Identify which cell holds the provided text, then report its [x, y] central coordinate. 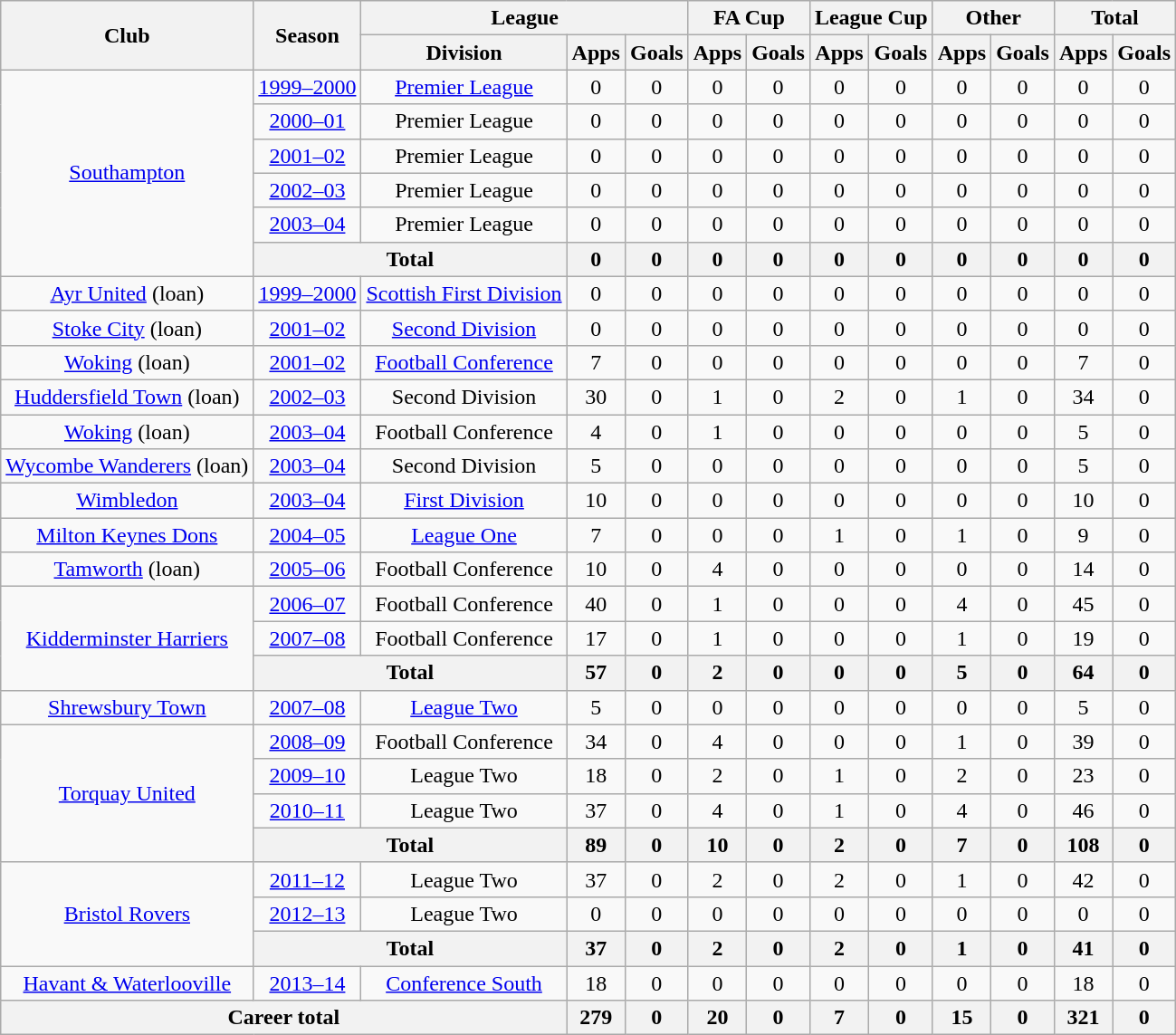
Wycombe Wanderers (loan) [127, 466]
Southampton [127, 173]
FA Cup [749, 18]
30 [596, 397]
40 [596, 604]
2004–05 [308, 535]
Shrewsbury Town [127, 707]
279 [596, 1018]
Tamworth (loan) [127, 570]
Wimbledon [127, 501]
17 [596, 638]
League [525, 18]
Division [464, 53]
Season [308, 35]
Conference South [464, 982]
108 [1083, 845]
15 [961, 1018]
321 [1083, 1018]
9 [1083, 535]
19 [1083, 638]
46 [1083, 810]
20 [717, 1018]
45 [1083, 604]
14 [1083, 570]
Club [127, 35]
2005–06 [308, 570]
Ayr United (loan) [127, 293]
Stoke City (loan) [127, 328]
39 [1083, 742]
2013–14 [308, 982]
2010–11 [308, 810]
Other [993, 18]
57 [596, 673]
Scottish First Division [464, 293]
2011–12 [308, 879]
2012–13 [308, 914]
2000–01 [308, 121]
Havant & Waterlooville [127, 982]
League One [464, 535]
Huddersfield Town (loan) [127, 397]
League Cup [871, 18]
2006–07 [308, 604]
Kidderminster Harriers [127, 638]
2008–09 [308, 742]
First Division [464, 501]
41 [1083, 948]
23 [1083, 776]
2009–10 [308, 776]
Torquay United [127, 793]
42 [1083, 879]
Career total [284, 1018]
64 [1083, 673]
89 [596, 845]
Bristol Rovers [127, 914]
Milton Keynes Dons [127, 535]
